From the cell containing the given text, extract its center point as (X, Y) coordinate. 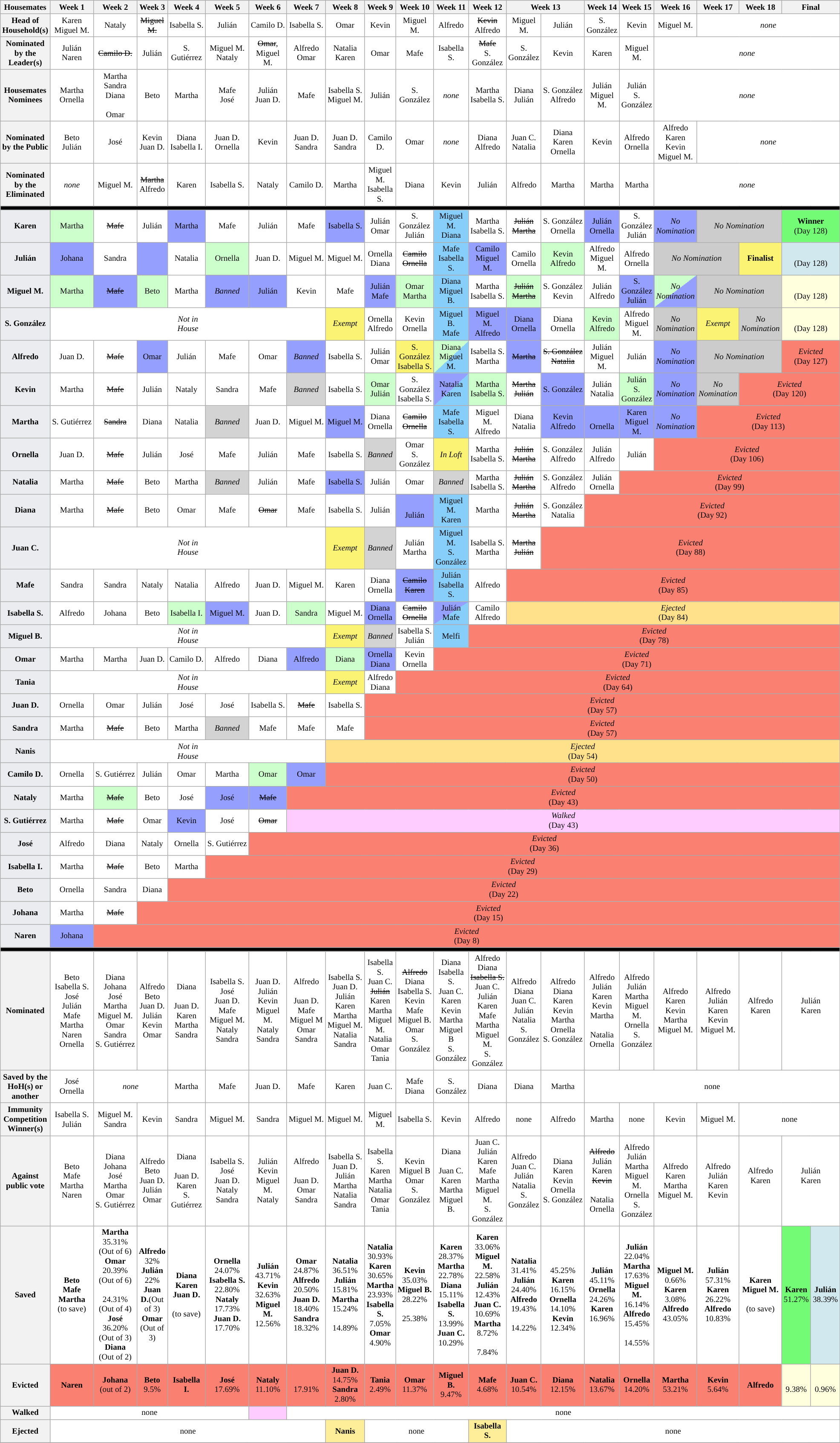
Kevin5.64% (718, 1385)
DianaNatalia (524, 422)
Melfi (451, 636)
JoséOrnella (72, 1086)
Miguel B.Mafe (451, 324)
DianaMiguel M. (451, 357)
Week 7 (306, 7)
AlfredoJuan D.OmarSandra (306, 1181)
Natalia13.67% (602, 1385)
Week 3 (152, 7)
Isabella S.Juan C.JuliánKarenMarthaMiguel M.NataliaOmarTania (380, 1011)
Immunity Competition Winner(s) (26, 1120)
AlfredoOmar (306, 53)
KevinMiguel BOmarS. González (415, 1181)
Miguel M.0.66%Karen3.08%Alfredo43.05% (676, 1295)
Miguel B. (26, 636)
OmarMartha (415, 291)
KarenMiguel M.(to save) (760, 1295)
BetoIsabella S.JoséJuliánMafeMarthaNarenOrnella (72, 1011)
Week 11 (451, 7)
AlfredoDianaIsabella S.Juan C.JuliánKarenMafeMarthaMiguel M.S. González (487, 1011)
Omar, Miguel M. (268, 53)
Evicted (Day 43) (563, 798)
Natalia36.51%Julián15.81%Martha15.24%14.89% (345, 1295)
Isabella S.JoséJuan D.NatalySandra (227, 1181)
Ejected (Day 54) (583, 752)
AlfredoBetoJuan D.JuliánKevinOmar (152, 1011)
AlfredoKarenKevinMiguel M. (676, 142)
DianaJulián (524, 95)
AlfredoJuliánKarenKevin (718, 1181)
AlfredoJuan C.JuliánNataliaS. González (524, 1181)
Miguel M.Sandra (115, 1120)
Miguel M.Diana (451, 226)
S. GonzálezOrnella (563, 226)
CamiloMiguel M. (487, 259)
Evicted (Day 8) (467, 936)
Evicted (Day 106) (747, 455)
Week 13 (546, 7)
Alfredo32%Julián22%Juan D.(Out of 3)Omar(Out of 3) (152, 1295)
AlfredoJuliánKarenKevinMarthaNataliaOrnella (602, 1011)
Ejected (Day 84) (673, 613)
AlfredoDiana (380, 682)
MafeDiana (415, 1086)
Week 16 (676, 7)
Nominated by the Leader(s) (26, 53)
Julián22.04%Martha17.63%Miguel M.16.14%Alfredo15.45%14.55% (637, 1295)
Isabella S.KarenMarthaNataliaOmarTania (380, 1181)
Saved (26, 1295)
BetoMafeMartha(to save) (72, 1295)
Juan D.14.75%Sandra2.80% (345, 1385)
José17.69% (227, 1385)
Julián38.39% (825, 1295)
Nataly11.10% (268, 1385)
Evicted (Day 64) (618, 682)
Johana(out of 2) (115, 1385)
Evicted (Day 85) (673, 585)
DianaJohanaJoséMarthaOmarS. Gutiérrez (115, 1181)
Juan D.JuliánKevinMiguel M.NatalySandra (268, 1011)
Final (811, 7)
Juan C.10.54% (524, 1385)
BetoJulián (72, 142)
OmarS. González (415, 455)
KevinJuan D. (152, 142)
AlfredoJuan D.MafeMiguel MOmarSandra (306, 1011)
AlfredoDianaJuan C.JuliánNataliaS. González (524, 1011)
Winner(Day 128) (811, 226)
AlfredoJuliánKarenKevinNataliaOrnella (602, 1181)
DianaKarenOrnella (563, 142)
Evicted (26, 1385)
0.96% (825, 1385)
Evicted (Day 120) (789, 389)
Week 12 (487, 7)
Natalia31.41%Julián24.40%Alfredo19.43%14.22% (524, 1295)
DianaIsabella I. (187, 142)
Ornella14.20% (637, 1385)
Against public vote (26, 1181)
Walked (Day 43) (563, 821)
JuliánIsabella S. (451, 585)
Isabella S.Juan D.JuliánKarenMarthaMiguel M.NataliaSandra (345, 1011)
OrnellaAlfredo (380, 324)
Miguel B.9.47% (451, 1385)
In Loft (451, 455)
MafeS. González (487, 53)
Week 18 (760, 7)
Walked (26, 1413)
Juan D.Ornella (227, 142)
Omar24.87%Alfredo20.50%Juan D.18.40%Sandra18.32% (306, 1295)
Isabella S.JoséJuan D.MafeMiguel M.NatalySandra (227, 1011)
CamiloKaren (415, 585)
Head of Household(s) (26, 25)
Tania (26, 682)
Miguel M.S. González (451, 548)
Evicted (Day 92) (712, 510)
Evicted (Day 88) (690, 548)
Kevin35.03%Miguel B.28.22%25.38% (415, 1295)
JuliánJuan D. (268, 95)
Ornella24.07%Isabella S.22.80%Nataly17.73%Juan D.17.70% (227, 1295)
Miguel M.Nataly (227, 53)
Karen51.27% (796, 1295)
DianaJuan C.KarenMarthaMiguel B. (451, 1181)
AlfredoDianaIsabella S.KevinMafeMiguel B.OmarS. González (415, 1011)
Week 14 (602, 7)
Juan C.Natalia (524, 142)
Nominated (26, 1011)
Natalia30.93%Karen30.65%Martha23.93%Isabella S.7.05%Omar4.90% (380, 1295)
Housemates (26, 7)
JuliánNaren (72, 53)
Karen33.06%Miguel M.22.58%Julián12.43%Juan C.10.69%Martha8.72%7.84% (487, 1295)
S. GonzálezKevin (563, 291)
Julián57.31%Karen26.22%Alfredo10.83% (718, 1295)
45.25%Karen16.15%Ornella14.10%Kevin12.34% (563, 1295)
BetoMafeMarthaNaren (72, 1181)
Martha35.31%(Out of 6)Omar20.39%(Out of 6)24.31%(Out of 4)José36.20%(Out of 3)Diana(Out of 2) (115, 1295)
Evicted (Day 127) (811, 357)
AlfredoDianaKarenKevinMarthaOrnellaS. González (563, 1011)
Miguel M.Isabella S. (380, 185)
Week 15 (637, 7)
Week 10 (415, 7)
Evicted (Day 71) (637, 659)
Tania2.49% (380, 1385)
AlfredoKarenKevinMarthaMiguel M. (676, 1011)
MarthaOrnella (72, 95)
Nominated by the Eliminated (26, 185)
Evicted (Day 50) (583, 775)
DianaMiguel B. (451, 291)
17.91% (306, 1385)
Finalist (760, 259)
Week 17 (718, 7)
Evicted (Day 78) (654, 636)
MafeJosé (227, 95)
AlfredoJuliánKarenKevinMiguel M. (718, 1011)
Housemates Nominees (26, 95)
Mafe4.68% (487, 1385)
AlfredoKarenMarthaMiguel M. (676, 1181)
Evicted (Day 22) (503, 890)
DianaIsabella S.Juan C.KarenKevinMarthaMiguel BS. González (451, 1011)
DianaKarenJuan D.(to save) (187, 1295)
AlfredoBetoJuan D.JuliánOmar (152, 1181)
Julián43.71%Kevin32.63%Miguel M.12.56% (268, 1295)
JuliánKevinMiguel M.Nataly (268, 1181)
MarthaSandraDianaOmar (115, 95)
DianaKarenKevinOrnellaS. González (563, 1181)
Juan C.JuliánKarenMafeMarthaMiguel M.S. González (487, 1181)
MarthaAlfredo (152, 185)
Evicted (Day 29) (522, 867)
9.38% (796, 1385)
Beto9.5% (152, 1385)
Evicted (Day 113) (768, 422)
Week 2 (115, 7)
Saved by the HoH(s) or another (26, 1086)
Week 1 (72, 7)
Week 5 (227, 7)
Week 6 (268, 7)
Evicted (Day 15) (488, 913)
Karen28.37%Martha22.78%Diana15.11%Isabella S.13.99%Juan C.10.29% (451, 1295)
CamiloAlfredo (487, 613)
Ejected (26, 1431)
Isabella S.Juan D.JuliánMarthaNataliaSandra (345, 1181)
Julián45.11%Ornella24.26%Karen16.96% (602, 1295)
JuliánNatalia (602, 389)
Miguel M.Karen (451, 510)
Nominated by the Public (26, 142)
Isabella S.Miguel M. (345, 95)
OmarJulián (380, 389)
DianaJuan D.KarenS. Gutiérrez (187, 1181)
Omar11.37% (415, 1385)
Diana12.15% (563, 1385)
DianaJohanaJoséMarthaMiguel M.OmarSandraS. Gutiérrez (115, 1011)
DianaJuan D.KarenMarthaSandra (187, 1011)
Week 8 (345, 7)
Kevin Alfredo (487, 25)
Week 9 (380, 7)
Evicted (Day 99) (730, 482)
Evicted (Day 36) (544, 844)
Martha53.21% (676, 1385)
Week 4 (187, 7)
DianaAlfredo (487, 142)
